Locate the cell with the specified text and output its (x, y) center coordinate. 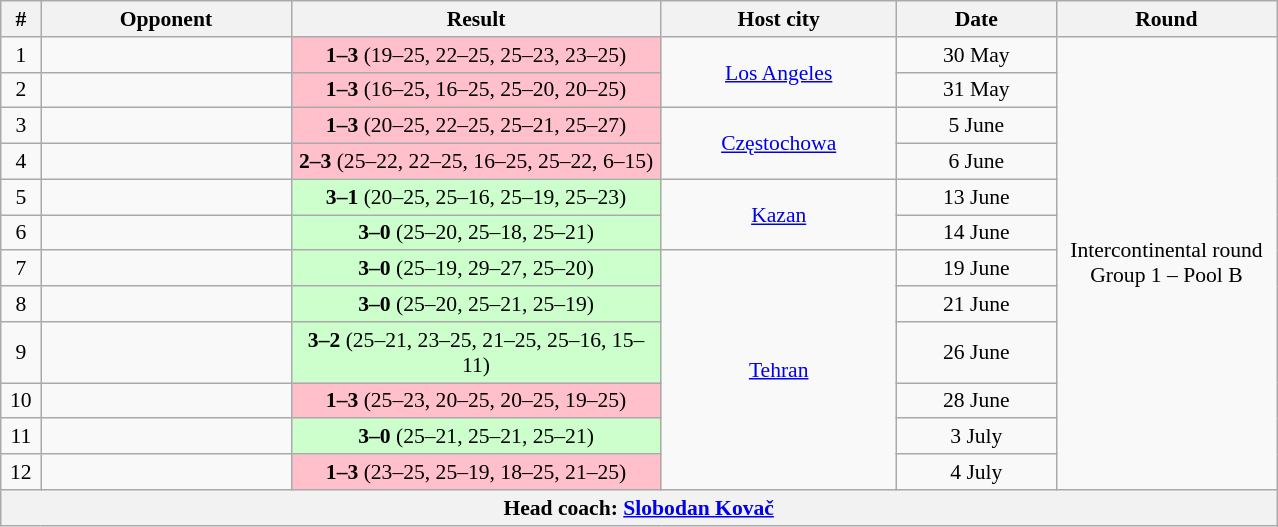
10 (21, 401)
28 June (976, 401)
4 (21, 162)
3–0 (25–20, 25–21, 25–19) (476, 304)
12 (21, 472)
Head coach: Slobodan Kovač (639, 508)
6 (21, 233)
1 (21, 55)
7 (21, 269)
21 June (976, 304)
3–0 (25–21, 25–21, 25–21) (476, 437)
8 (21, 304)
31 May (976, 90)
30 May (976, 55)
Result (476, 19)
Date (976, 19)
1–3 (16–25, 16–25, 25–20, 20–25) (476, 90)
Host city (778, 19)
5 June (976, 126)
9 (21, 352)
2 (21, 90)
Los Angeles (778, 72)
26 June (976, 352)
# (21, 19)
Tehran (778, 370)
Kazan (778, 214)
14 June (976, 233)
Częstochowa (778, 144)
Round (1166, 19)
Opponent (166, 19)
1–3 (19–25, 22–25, 25–23, 23–25) (476, 55)
3 (21, 126)
3–0 (25–19, 29–27, 25–20) (476, 269)
1–3 (20–25, 22–25, 25–21, 25–27) (476, 126)
13 June (976, 197)
5 (21, 197)
3–0 (25–20, 25–18, 25–21) (476, 233)
3–2 (25–21, 23–25, 21–25, 25–16, 15–11) (476, 352)
1–3 (25–23, 20–25, 20–25, 19–25) (476, 401)
1–3 (23–25, 25–19, 18–25, 21–25) (476, 472)
11 (21, 437)
6 June (976, 162)
3–1 (20–25, 25–16, 25–19, 25–23) (476, 197)
3 July (976, 437)
2–3 (25–22, 22–25, 16–25, 25–22, 6–15) (476, 162)
Intercontinental roundGroup 1 – Pool B (1166, 264)
19 June (976, 269)
4 July (976, 472)
